Output the (x, y) coordinate of the center of the cell containing the given text.  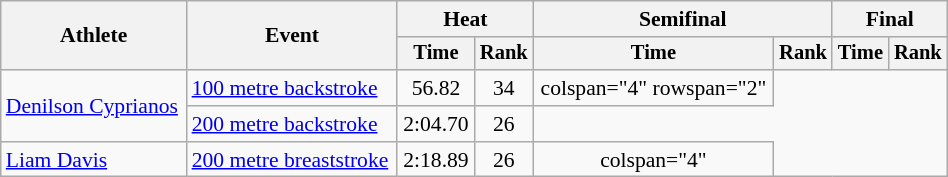
Event (292, 36)
Semifinal (682, 19)
Denilson Cyprianos (94, 106)
Final (890, 19)
26 (504, 124)
colspan="4" rowspan="2" (653, 88)
100 metre backstroke (292, 88)
Heat (465, 19)
200 metre backstroke (292, 124)
34 (504, 88)
56.82 (436, 88)
2:04.70 (436, 124)
Athlete (94, 36)
